From the cell containing the given text, extract its center point as (x, y) coordinate. 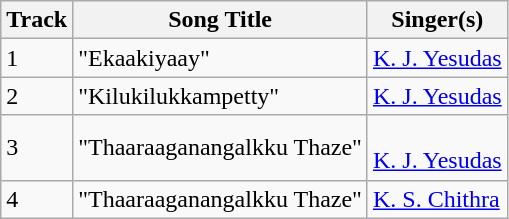
"Ekaakiyaay" (220, 58)
1 (37, 58)
Song Title (220, 20)
3 (37, 148)
4 (37, 199)
Singer(s) (437, 20)
Track (37, 20)
"Kilukilukkampetty" (220, 96)
K. S. Chithra (437, 199)
2 (37, 96)
